Find where the given text appears and provide that cell's center as [X, Y] coordinate. 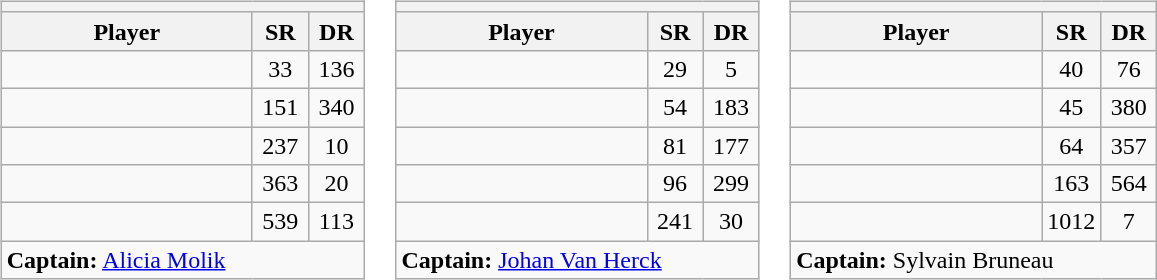
113 [336, 222]
380 [1129, 107]
29 [675, 69]
81 [675, 145]
363 [280, 184]
10 [336, 145]
45 [1072, 107]
237 [280, 145]
357 [1129, 145]
20 [336, 184]
7 [1129, 222]
54 [675, 107]
5 [731, 69]
177 [731, 145]
539 [280, 222]
76 [1129, 69]
Captain: Alicia Molik [182, 260]
299 [731, 184]
163 [1072, 184]
136 [336, 69]
64 [1072, 145]
340 [336, 107]
241 [675, 222]
151 [280, 107]
Captain: Johan Van Herck [578, 260]
33 [280, 69]
30 [731, 222]
1012 [1072, 222]
Captain: Sylvain Bruneau [974, 260]
96 [675, 184]
40 [1072, 69]
564 [1129, 184]
183 [731, 107]
